Determine the (x, y) coordinate at the center of the cell enclosing the given text.  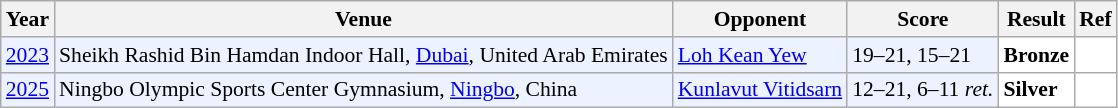
Bronze (1036, 55)
Opponent (760, 19)
2023 (28, 55)
Score (922, 19)
19–21, 15–21 (922, 55)
2025 (28, 90)
Sheikh Rashid Bin Hamdan Indoor Hall, Dubai, United Arab Emirates (364, 55)
12–21, 6–11 ret. (922, 90)
Loh Kean Yew (760, 55)
Result (1036, 19)
Kunlavut Vitidsarn (760, 90)
Ningbo Olympic Sports Center Gymnasium, Ningbo, China (364, 90)
Silver (1036, 90)
Ref (1095, 19)
Year (28, 19)
Venue (364, 19)
